From the cell containing the given text, extract its center point as (X, Y) coordinate. 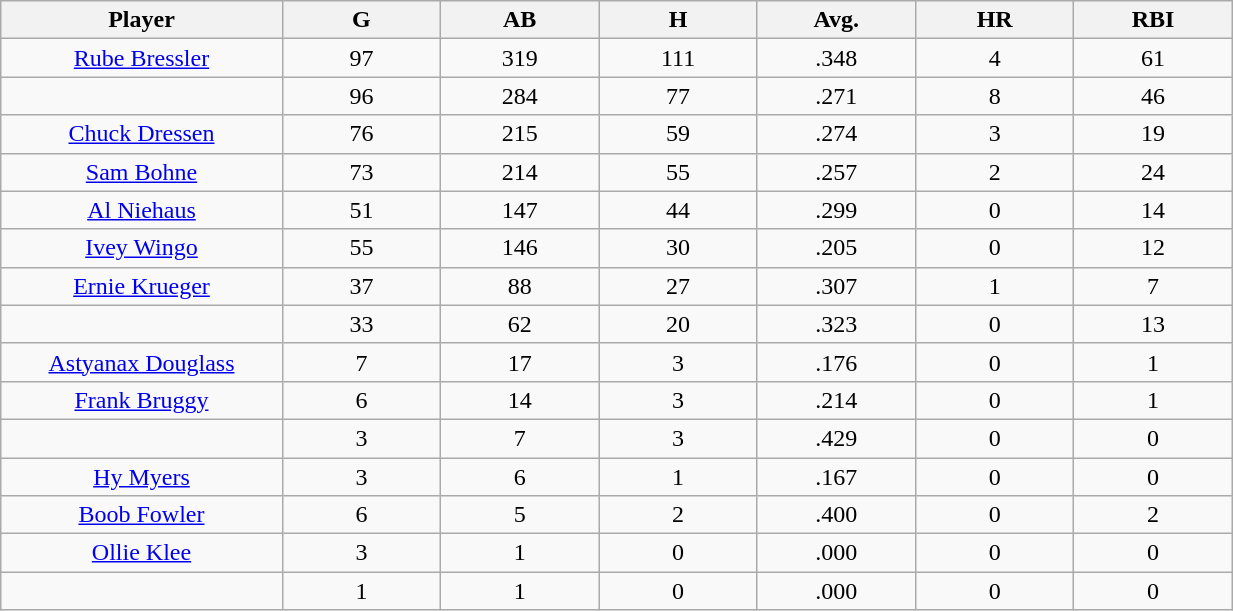
61 (1153, 58)
AB (520, 20)
Ernie Krueger (142, 286)
.323 (836, 324)
H (678, 20)
Astyanax Douglass (142, 362)
Player (142, 20)
20 (678, 324)
319 (520, 58)
Chuck Dressen (142, 134)
215 (520, 134)
Ivey Wingo (142, 248)
284 (520, 96)
33 (361, 324)
HR (995, 20)
.307 (836, 286)
111 (678, 58)
46 (1153, 96)
77 (678, 96)
.348 (836, 58)
37 (361, 286)
.214 (836, 400)
Frank Bruggy (142, 400)
.205 (836, 248)
.299 (836, 210)
147 (520, 210)
G (361, 20)
12 (1153, 248)
Avg. (836, 20)
13 (1153, 324)
96 (361, 96)
.271 (836, 96)
97 (361, 58)
17 (520, 362)
8 (995, 96)
73 (361, 172)
Ollie Klee (142, 553)
44 (678, 210)
.274 (836, 134)
.167 (836, 477)
24 (1153, 172)
62 (520, 324)
Boob Fowler (142, 515)
88 (520, 286)
.257 (836, 172)
Al Niehaus (142, 210)
.429 (836, 438)
27 (678, 286)
4 (995, 58)
30 (678, 248)
Sam Bohne (142, 172)
51 (361, 210)
146 (520, 248)
RBI (1153, 20)
.400 (836, 515)
214 (520, 172)
5 (520, 515)
59 (678, 134)
Rube Bressler (142, 58)
76 (361, 134)
Hy Myers (142, 477)
19 (1153, 134)
.176 (836, 362)
